Locate the cell with the specified text and output its (x, y) center coordinate. 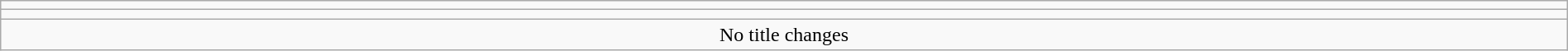
No title changes (784, 35)
